Search for the cell housing the specified text and yield its (x, y) center coordinate. 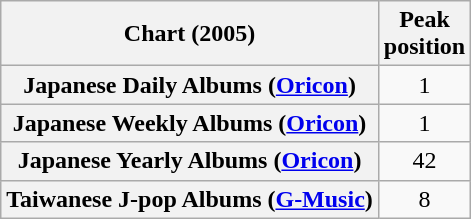
8 (424, 199)
Japanese Yearly Albums (Oricon) (190, 161)
Chart (2005) (190, 34)
42 (424, 161)
Taiwanese J-pop Albums (G-Music) (190, 199)
Peakposition (424, 34)
Japanese Daily Albums (Oricon) (190, 85)
Japanese Weekly Albums (Oricon) (190, 123)
